Capture the cell that displays the provided text and extract its (x, y) central coordinate. 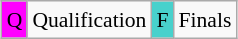
Q (15, 20)
F (162, 20)
Qualification (89, 20)
Finals (204, 20)
